Find where the given text appears and provide that cell's center as [x, y] coordinate. 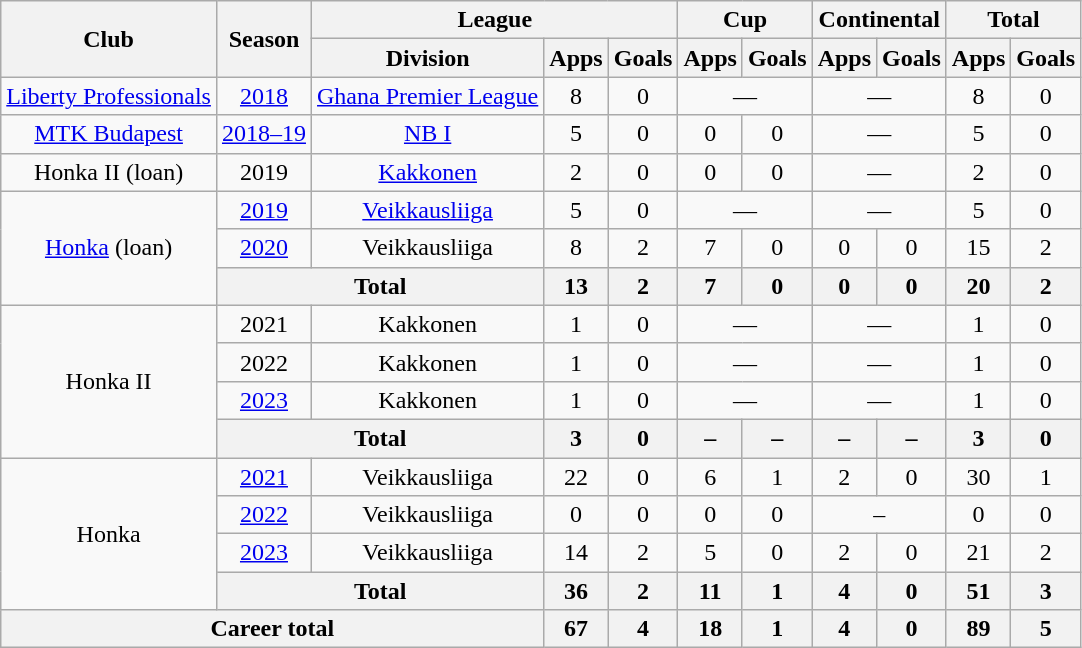
14 [576, 553]
Honka II (loan) [109, 172]
Career total [272, 629]
89 [978, 629]
Honka II [109, 381]
Division [428, 58]
Ghana Premier League [428, 96]
Continental [879, 20]
Honka (loan) [109, 248]
15 [978, 248]
36 [576, 591]
20 [978, 286]
NB I [428, 134]
League [495, 20]
2020 [264, 248]
22 [576, 477]
51 [978, 591]
13 [576, 286]
Season [264, 39]
2018 [264, 96]
67 [576, 629]
11 [710, 591]
Liberty Professionals [109, 96]
Club [109, 39]
2018–19 [264, 134]
18 [710, 629]
21 [978, 553]
30 [978, 477]
6 [710, 477]
Honka [109, 534]
MTK Budapest [109, 134]
Cup [745, 20]
